Find where the given text appears and provide that cell's center as (X, Y) coordinate. 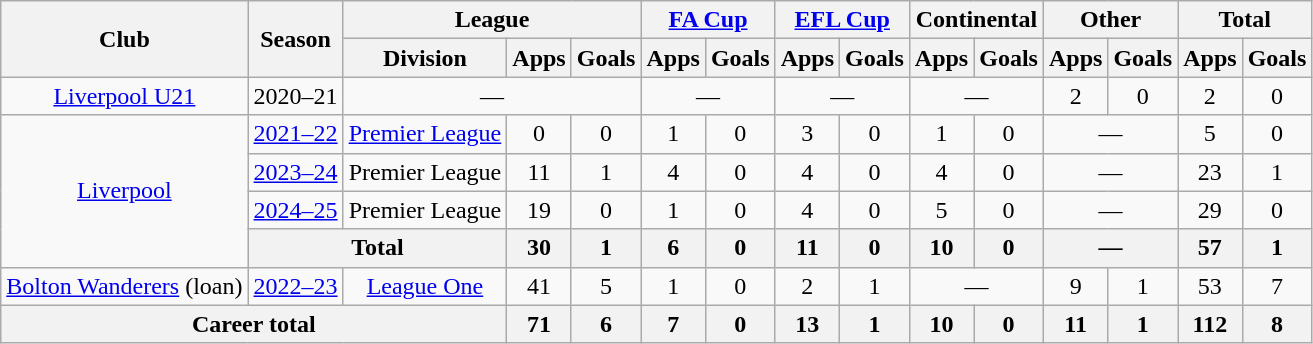
FA Cup (708, 20)
9 (1075, 286)
29 (1210, 210)
Continental (976, 20)
41 (539, 286)
2024–25 (296, 210)
League (492, 20)
Career total (254, 324)
Liverpool (124, 191)
Season (296, 39)
Bolton Wanderers (loan) (124, 286)
23 (1210, 172)
112 (1210, 324)
Other (1110, 20)
2023–24 (296, 172)
71 (539, 324)
13 (807, 324)
EFL Cup (842, 20)
Division (425, 58)
30 (539, 248)
2022–23 (296, 286)
Liverpool U21 (124, 96)
8 (1277, 324)
3 (807, 134)
Club (124, 39)
2020–21 (296, 96)
57 (1210, 248)
League One (425, 286)
53 (1210, 286)
2021–22 (296, 134)
19 (539, 210)
